Capture the cell that displays the provided text and extract its [X, Y] central coordinate. 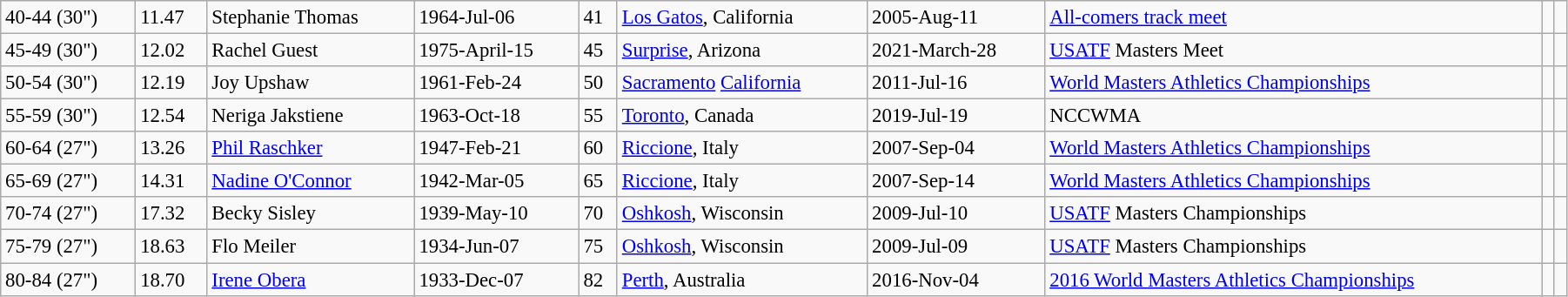
2016-Nov-04 [956, 280]
55 [598, 116]
Neriga Jakstiene [311, 116]
11.47 [171, 17]
2005-Aug-11 [956, 17]
41 [598, 17]
1961-Feb-24 [496, 83]
Flo Meiler [311, 246]
1975-April-15 [496, 51]
80-84 (27") [68, 280]
NCCWMA [1293, 116]
12.54 [171, 116]
1933-Dec-07 [496, 280]
2016 World Masters Athletics Championships [1293, 280]
45-49 (30") [68, 51]
Joy Upshaw [311, 83]
2021-March-28 [956, 51]
2009-Jul-10 [956, 213]
70-74 (27") [68, 213]
2007-Sep-14 [956, 181]
1942-Mar-05 [496, 181]
USATF Masters Meet [1293, 51]
65-69 (27") [68, 181]
18.63 [171, 246]
Surprise, Arizona [741, 51]
Nadine O'Connor [311, 181]
Phil Raschker [311, 148]
13.26 [171, 148]
2011-Jul-16 [956, 83]
Perth, Australia [741, 280]
1947-Feb-21 [496, 148]
70 [598, 213]
50 [598, 83]
1934-Jun-07 [496, 246]
82 [598, 280]
2007-Sep-04 [956, 148]
12.19 [171, 83]
Becky Sisley [311, 213]
40-44 (30") [68, 17]
75 [598, 246]
Stephanie Thomas [311, 17]
Los Gatos, California [741, 17]
Sacramento California [741, 83]
1964-Jul-06 [496, 17]
60-64 (27") [68, 148]
Rachel Guest [311, 51]
Irene Obera [311, 280]
60 [598, 148]
18.70 [171, 280]
All-comers track meet [1293, 17]
1963-Oct-18 [496, 116]
2019-Jul-19 [956, 116]
50-54 (30") [68, 83]
2009-Jul-09 [956, 246]
14.31 [171, 181]
55-59 (30") [68, 116]
Toronto, Canada [741, 116]
12.02 [171, 51]
75-79 (27") [68, 246]
17.32 [171, 213]
1939-May-10 [496, 213]
65 [598, 181]
45 [598, 51]
